Pinpoint the cell where the given text exists, returning its [x, y] midpoint coordinate. 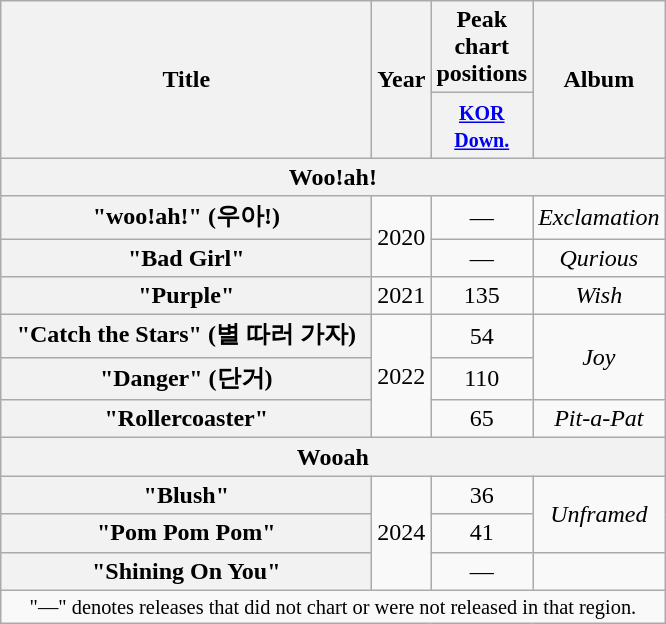
65 [482, 419]
Peak chart positions [482, 47]
"Purple" [186, 296]
Woo!ah! [333, 177]
36 [482, 495]
54 [482, 336]
Unframed [599, 514]
"Catch the Stars" (별 따러 가자) [186, 336]
Qurious [599, 257]
"Bad Girl" [186, 257]
"Shining On You" [186, 571]
110 [482, 378]
Wish [599, 296]
"—" denotes releases that did not chart or were not released in that region. [333, 607]
2024 [402, 533]
Joy [599, 358]
2021 [402, 296]
Album [599, 80]
Year [402, 80]
"Danger" (단거) [186, 378]
41 [482, 533]
2020 [402, 236]
2022 [402, 376]
Title [186, 80]
135 [482, 296]
"woo!ah!" (우아!) [186, 218]
Exclamation [599, 218]
KORDown. [482, 126]
"Rollercoaster" [186, 419]
Wooah [333, 457]
Pit-a-Pat [599, 419]
"Pom Pom Pom" [186, 533]
"Blush" [186, 495]
